Pinpoint the cell where the given text exists, returning its [X, Y] midpoint coordinate. 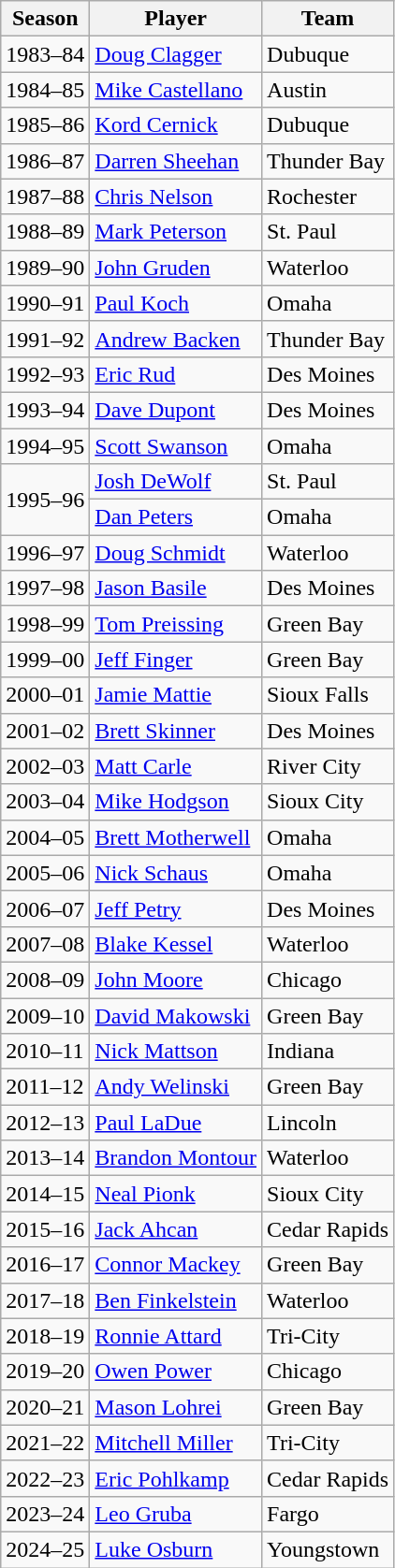
2024–25 [45, 1549]
2023–24 [45, 1514]
David Makowski [176, 1015]
2005–06 [45, 873]
2014–15 [45, 1194]
Nick Mattson [176, 1052]
2019–20 [45, 1372]
Dan Peters [176, 517]
Paul Koch [176, 303]
2013–14 [45, 1158]
Mason Lohrei [176, 1407]
Darren Sheehan [176, 161]
2020–21 [45, 1407]
Jason Basile [176, 588]
Matt Carle [176, 766]
Paul LaDue [176, 1123]
2000–01 [45, 695]
1991–92 [45, 339]
1989–90 [45, 268]
1988–89 [45, 232]
Neal Pionk [176, 1194]
1999–00 [45, 660]
Mitchell Miller [176, 1443]
Connor Mackey [176, 1265]
2002–03 [45, 766]
2006–07 [45, 908]
Josh DeWolf [176, 482]
River City [328, 766]
Jeff Finger [176, 660]
1983–84 [45, 54]
Ronnie Attard [176, 1336]
2012–13 [45, 1123]
1984–85 [45, 90]
Eric Rud [176, 374]
Ben Finkelstein [176, 1300]
Blake Kessel [176, 944]
Austin [328, 90]
2017–18 [45, 1300]
Mike Castellano [176, 90]
1995–96 [45, 500]
1985–86 [45, 125]
2004–05 [45, 837]
Jack Ahcan [176, 1229]
Brett Skinner [176, 731]
John Moore [176, 980]
Andy Welinski [176, 1087]
Tom Preissing [176, 624]
Leo Gruba [176, 1514]
1990–91 [45, 303]
2007–08 [45, 944]
Sioux Falls [328, 695]
Scott Swanson [176, 446]
Rochester [328, 196]
Brett Motherwell [176, 837]
1997–98 [45, 588]
2011–12 [45, 1087]
Indiana [328, 1052]
1993–94 [45, 410]
Luke Osburn [176, 1549]
1986–87 [45, 161]
Youngstown [328, 1549]
2008–09 [45, 980]
Doug Schmidt [176, 553]
2022–23 [45, 1478]
Owen Power [176, 1372]
1996–97 [45, 553]
1987–88 [45, 196]
Player [176, 19]
Season [45, 19]
2009–10 [45, 1015]
2015–16 [45, 1229]
Jeff Petry [176, 908]
2018–19 [45, 1336]
Team [328, 19]
2010–11 [45, 1052]
Nick Schaus [176, 873]
Dave Dupont [176, 410]
1998–99 [45, 624]
Brandon Montour [176, 1158]
Kord Cernick [176, 125]
Doug Clagger [176, 54]
1992–93 [45, 374]
Mike Hodgson [176, 802]
Andrew Backen [176, 339]
2021–22 [45, 1443]
Lincoln [328, 1123]
Mark Peterson [176, 232]
John Gruden [176, 268]
Fargo [328, 1514]
2003–04 [45, 802]
Eric Pohlkamp [176, 1478]
2001–02 [45, 731]
2016–17 [45, 1265]
1994–95 [45, 446]
Jamie Mattie [176, 695]
Chris Nelson [176, 196]
